Provide the [x, y] coordinate of the cell's center where the given text is located.  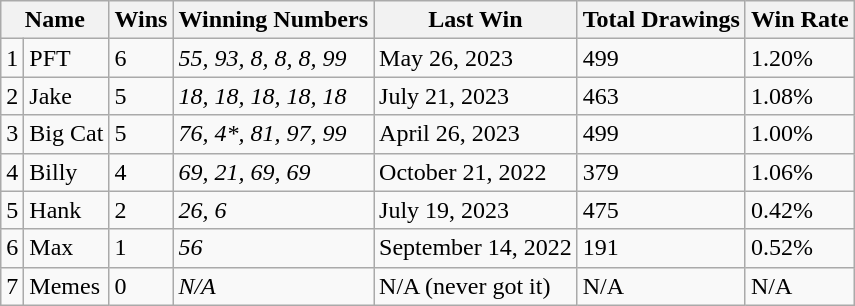
PFT [66, 58]
3 [12, 134]
1.06% [800, 172]
Hank [66, 210]
56 [274, 248]
July 19, 2023 [476, 210]
69, 21, 69, 69 [274, 172]
18, 18, 18, 18, 18 [274, 96]
Big Cat [66, 134]
191 [661, 248]
N/A (never got it) [476, 286]
1.00% [800, 134]
0.52% [800, 248]
Wins [141, 20]
Billy [66, 172]
26, 6 [274, 210]
7 [12, 286]
Win Rate [800, 20]
Last Win [476, 20]
May 26, 2023 [476, 58]
Jake [66, 96]
76, 4*, 81, 97, 99 [274, 134]
379 [661, 172]
1.20% [800, 58]
Winning Numbers [274, 20]
55, 93, 8, 8, 8, 99 [274, 58]
1.08% [800, 96]
475 [661, 210]
0 [141, 286]
0.42% [800, 210]
Memes [66, 286]
Max [66, 248]
Total Drawings [661, 20]
July 21, 2023 [476, 96]
October 21, 2022 [476, 172]
September 14, 2022 [476, 248]
463 [661, 96]
Name [55, 20]
April 26, 2023 [476, 134]
